Determine the [X, Y] coordinate at the center of the cell enclosing the given text.  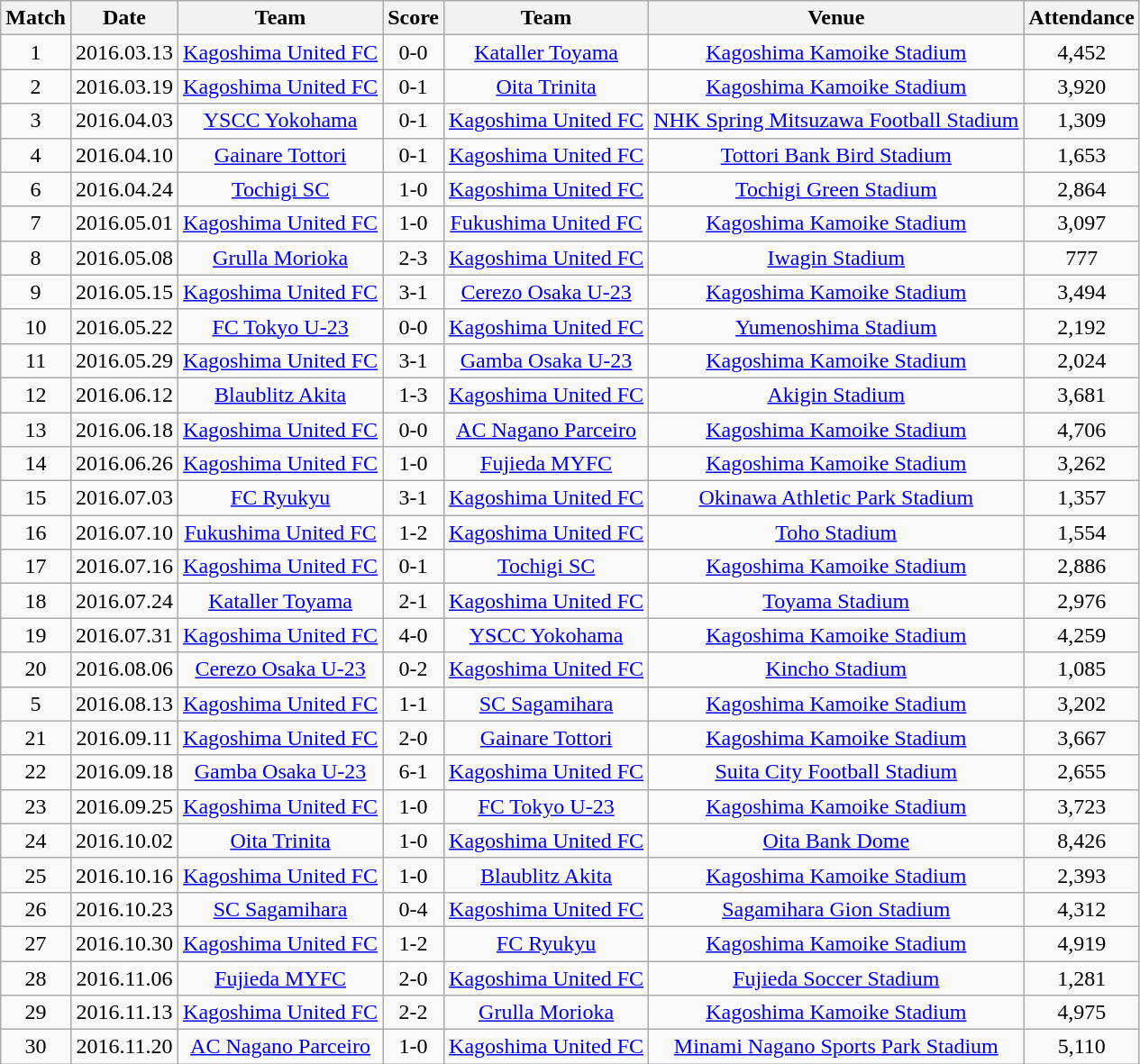
30 [36, 1047]
2-3 [414, 258]
Okinawa Athletic Park Stadium [836, 498]
2,655 [1081, 772]
6 [36, 189]
2016.09.18 [124, 772]
Akigin Stadium [836, 395]
4,706 [1081, 430]
2,393 [1081, 875]
0-4 [414, 909]
2,886 [1081, 567]
10 [36, 326]
20 [36, 669]
25 [36, 875]
2,192 [1081, 326]
1,309 [1081, 121]
Minami Nagano Sports Park Stadium [836, 1047]
2016.03.13 [124, 52]
Suita City Football Stadium [836, 772]
17 [36, 567]
18 [36, 601]
1,085 [1081, 669]
24 [36, 841]
8 [36, 258]
3,920 [1081, 86]
2016.03.19 [124, 86]
4,259 [1081, 635]
2016.06.18 [124, 430]
4 [36, 155]
Oita Bank Dome [836, 841]
2016.10.16 [124, 875]
5 [36, 704]
14 [36, 464]
5,110 [1081, 1047]
3,667 [1081, 738]
2016.07.03 [124, 498]
9 [36, 292]
3,202 [1081, 704]
2016.05.08 [124, 258]
2,024 [1081, 360]
4,919 [1081, 943]
3,494 [1081, 292]
2016.06.26 [124, 464]
2016.06.12 [124, 395]
2016.11.20 [124, 1047]
Attendance [1081, 18]
2,976 [1081, 601]
1,554 [1081, 532]
29 [36, 1013]
777 [1081, 258]
1,653 [1081, 155]
1-1 [414, 704]
2,864 [1081, 189]
2016.07.24 [124, 601]
2016.09.11 [124, 738]
0-2 [414, 669]
2016.05.01 [124, 223]
19 [36, 635]
3,097 [1081, 223]
Sagamihara Gion Stadium [836, 909]
16 [36, 532]
Score [414, 18]
27 [36, 943]
Toho Stadium [836, 532]
2016.11.13 [124, 1013]
Venue [836, 18]
2016.04.10 [124, 155]
Match [36, 18]
NHK Spring Mitsuzawa Football Stadium [836, 121]
2016.10.02 [124, 841]
21 [36, 738]
2016.05.15 [124, 292]
2016.04.24 [124, 189]
13 [36, 430]
2016.05.22 [124, 326]
26 [36, 909]
2016.07.16 [124, 567]
4-0 [414, 635]
4,312 [1081, 909]
6-1 [414, 772]
Tochigi Green Stadium [836, 189]
1,357 [1081, 498]
2-2 [414, 1013]
7 [36, 223]
Kincho Stadium [836, 669]
8,426 [1081, 841]
2016.09.25 [124, 806]
4,975 [1081, 1013]
Date [124, 18]
28 [36, 978]
2016.04.03 [124, 121]
3,681 [1081, 395]
Toyama Stadium [836, 601]
11 [36, 360]
2016.08.06 [124, 669]
3,723 [1081, 806]
2-1 [414, 601]
2016.10.23 [124, 909]
12 [36, 395]
15 [36, 498]
1 [36, 52]
Iwagin Stadium [836, 258]
Yumenoshima Stadium [836, 326]
4,452 [1081, 52]
2016.10.30 [124, 943]
2 [36, 86]
22 [36, 772]
Fujieda Soccer Stadium [836, 978]
3,262 [1081, 464]
Tottori Bank Bird Stadium [836, 155]
2016.07.10 [124, 532]
1-3 [414, 395]
2016.11.06 [124, 978]
2016.08.13 [124, 704]
3 [36, 121]
2016.05.29 [124, 360]
2016.07.31 [124, 635]
23 [36, 806]
1,281 [1081, 978]
